Find where the given text appears and provide that cell's center as [X, Y] coordinate. 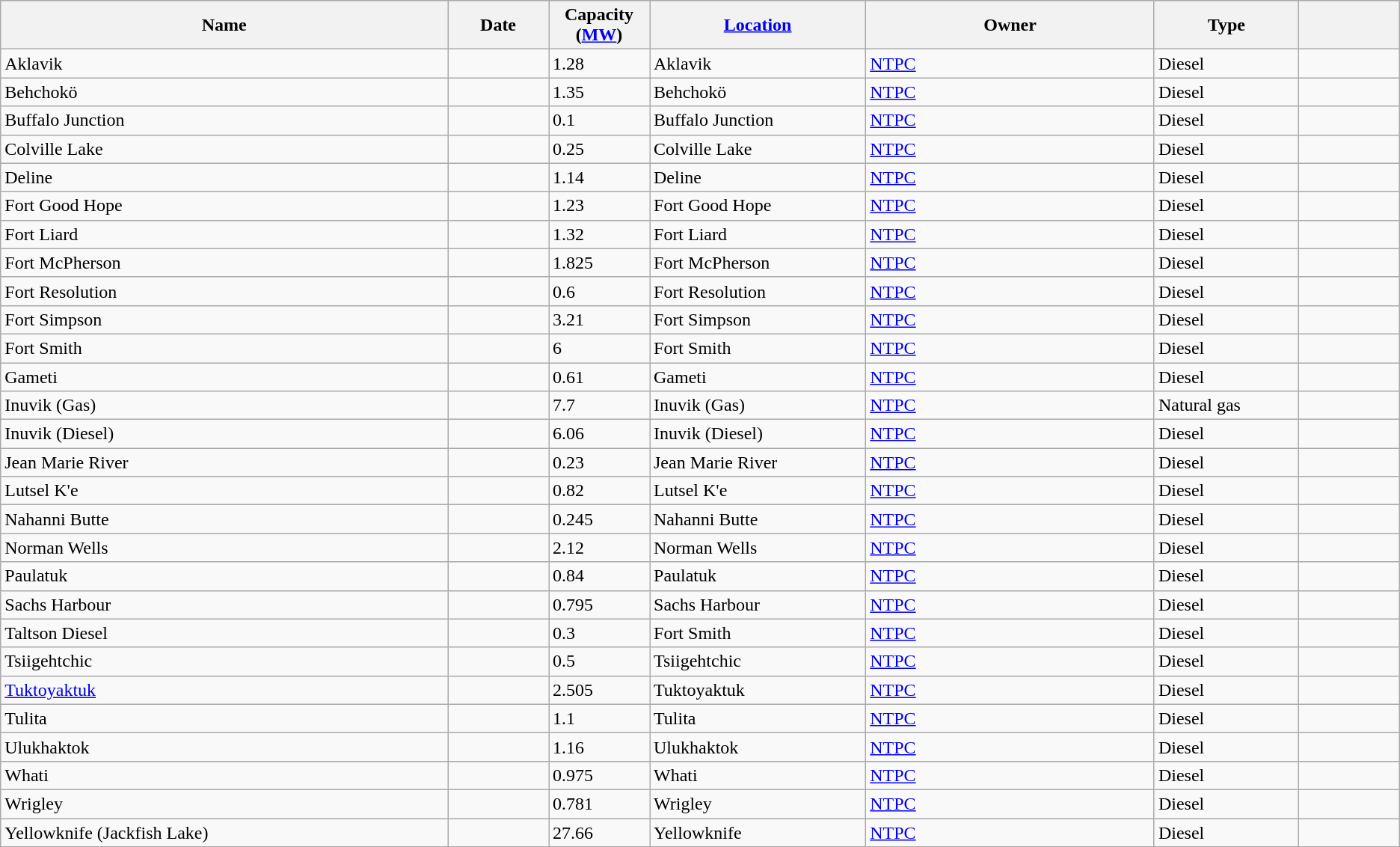
1.14 [600, 177]
6.06 [600, 434]
6 [600, 348]
1.1 [600, 718]
0.61 [600, 376]
0.25 [600, 149]
Yellowknife (Jackfish Lake) [224, 833]
Taltson Diesel [224, 633]
1.23 [600, 206]
Location [757, 25]
0.82 [600, 491]
0.23 [600, 462]
1.35 [600, 92]
0.84 [600, 576]
0.1 [600, 120]
Type [1226, 25]
2.505 [600, 690]
0.5 [600, 661]
2.12 [600, 548]
1.16 [600, 747]
3.21 [600, 319]
0.975 [600, 775]
Natural gas [1226, 406]
1.825 [600, 263]
1.32 [600, 234]
0.245 [600, 519]
0.3 [600, 633]
Capacity (MW) [600, 25]
Owner [1010, 25]
0.6 [600, 291]
7.7 [600, 406]
Yellowknife [757, 833]
1.28 [600, 64]
0.795 [600, 605]
Name [224, 25]
27.66 [600, 833]
0.781 [600, 804]
Date [498, 25]
